Scan for the cell matching the given text and deliver its [x, y] coordinate at center. 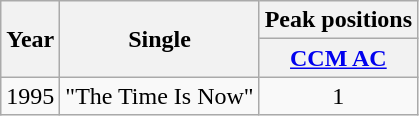
Single [160, 39]
1 [338, 96]
1995 [30, 96]
CCM AC [338, 58]
"The Time Is Now" [160, 96]
Year [30, 39]
Peak positions [338, 20]
